Scan for the cell matching the given text and deliver its [x, y] coordinate at center. 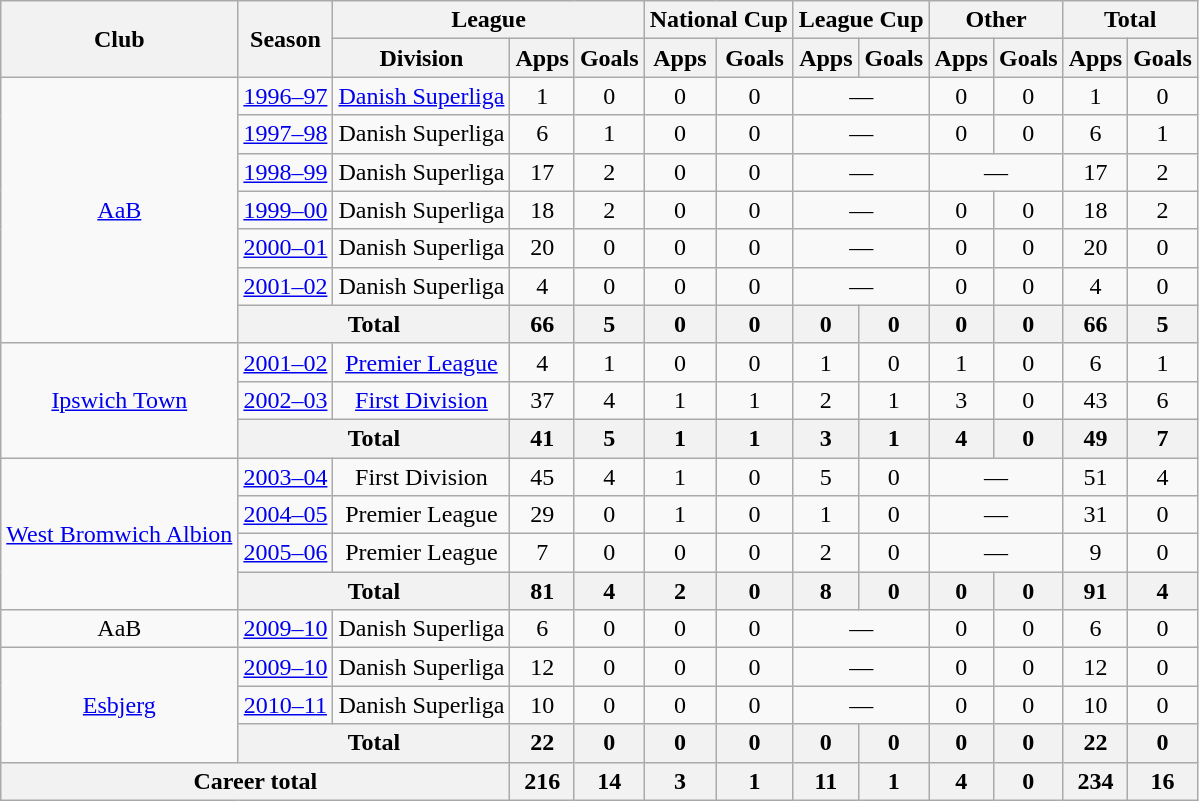
2010–11 [286, 705]
49 [1095, 438]
43 [1095, 400]
1997–98 [286, 134]
91 [1095, 591]
2003–04 [286, 477]
Esbjerg [120, 705]
45 [542, 477]
Ipswich Town [120, 400]
234 [1095, 781]
National Cup [718, 20]
8 [826, 591]
11 [826, 781]
1996–97 [286, 96]
West Bromwich Albion [120, 534]
81 [542, 591]
League Cup [861, 20]
37 [542, 400]
2005–06 [286, 553]
16 [1163, 781]
1999–00 [286, 210]
14 [609, 781]
2000–01 [286, 248]
51 [1095, 477]
Division [422, 58]
Career total [256, 781]
Other [996, 20]
Season [286, 39]
41 [542, 438]
216 [542, 781]
2002–03 [286, 400]
29 [542, 515]
9 [1095, 553]
Club [120, 39]
League [488, 20]
2004–05 [286, 515]
31 [1095, 515]
1998–99 [286, 172]
